Identify which cell holds the provided text, then report its (x, y) central coordinate. 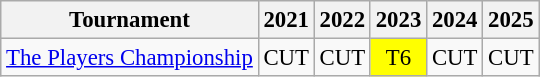
2021 (286, 20)
T6 (398, 58)
Tournament (130, 20)
2022 (342, 20)
The Players Championship (130, 58)
2025 (511, 20)
2023 (398, 20)
2024 (455, 20)
